Identify which cell holds the provided text, then report its [x, y] central coordinate. 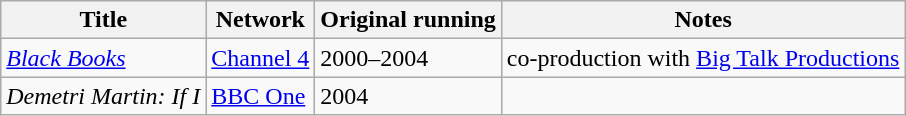
2004 [408, 96]
BBC One [260, 96]
Network [260, 20]
Notes [703, 20]
Original running [408, 20]
Title [104, 20]
Black Books [104, 58]
Channel 4 [260, 58]
2000–2004 [408, 58]
Demetri Martin: If I [104, 96]
co-production with Big Talk Productions [703, 58]
